Identify which cell holds the provided text, then report its [X, Y] central coordinate. 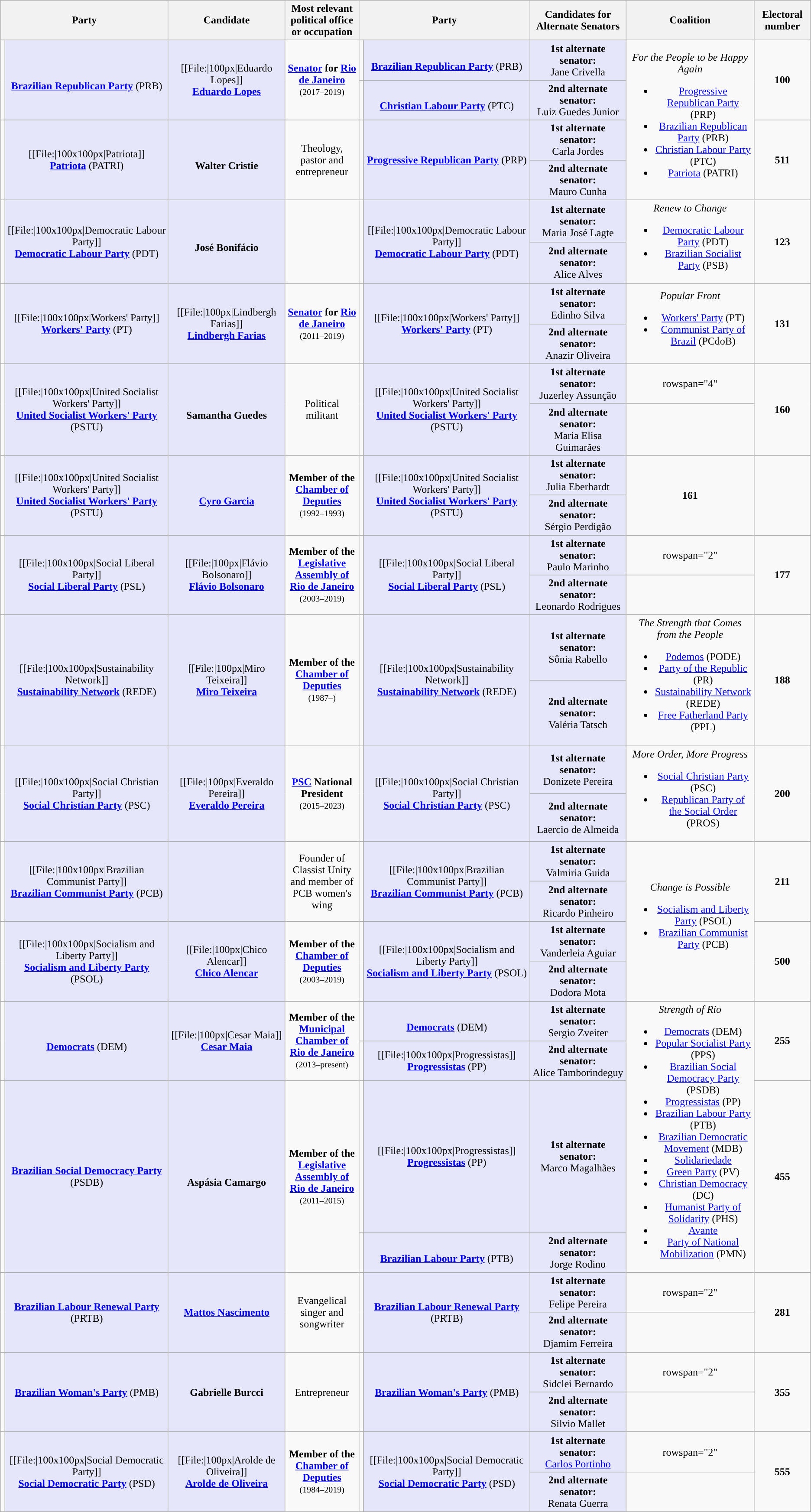
2nd alternate senator:Mauro Cunha [578, 180]
Walter Cristie [226, 160]
Brazilian Labour Party (PTB) [447, 1252]
Popular FrontWorkers' Party (PT)Communist Party of Brazil (PCdoB) [690, 324]
1st alternate senator:Paulo Marinho [578, 555]
2nd alternate senator:Ricardo Pinheiro [578, 901]
455 [782, 1177]
161 [690, 495]
1st alternate senator:Jane Crivella [578, 60]
rowspan="4" [690, 384]
Candidate [226, 20]
1st alternate senator:Donizete Pereira [578, 770]
Christian Labour Party (PTC) [447, 100]
Most relevant political office or occupation [322, 20]
Senator for Rio de Janeiro(2011–2019) [322, 324]
Cyro Garcia [226, 495]
2nd alternate senator:Valéria Tatsch [578, 713]
200 [782, 794]
[[File:|100px|Everaldo Pereira]]Everaldo Pereira [226, 794]
PSC National President(2015–2023) [322, 794]
255 [782, 1041]
Member of the Chamber of Deputies(1992–1993) [322, 495]
177 [782, 575]
Political militant [322, 409]
1st alternate senator:Sergio Zveiter [578, 1021]
Aspásia Camargo [226, 1177]
2nd alternate senator:Maria Elisa Guimarães [578, 429]
123 [782, 242]
Founder of Classist Unity and member of PCB women's wing [322, 881]
Entrepreneur [322, 1392]
1st alternate senator:Felipe Pereira [578, 1292]
2nd alternate senator:Djamim Ferreira [578, 1332]
1st alternate senator:Valmiria Guida [578, 862]
Mattos Nascimento [226, 1312]
[[File:|100x100px|Patriota]]Patriota (PATRI) [87, 160]
Member of the Municipal Chamber of Rio de Janeiro(2013–present) [322, 1041]
1st alternate senator:Sidclei Bernardo [578, 1372]
2nd alternate senator:Silvio Mallet [578, 1412]
2nd alternate senator:Sérgio Perdigão [578, 515]
Theology, pastor and entrepreneur [322, 160]
Member of the Legislative Assembly of Rio de Janeiro(2003–2019) [322, 575]
[[File:|100px|Flávio Bolsonaro]]Flávio Bolsonaro [226, 575]
[[File:|100px|Miro Teixeira]]Miro Teixeira [226, 680]
The Strength that Comes from the PeoplePodemos (PODE)Party of the Republic (PR)Sustainability Network (REDE)Free Fatherland Party (PPL) [690, 680]
2nd alternate senator:Alice Alves [578, 263]
1st alternate senator:Carla Jordes [578, 140]
1st alternate senator:Maria José Lagte [578, 221]
100 [782, 80]
Candidates for Alternate Senators [578, 20]
For the People to be Happy AgainProgressive Republican Party (PRP)Brazilian Republican Party (PRB)Christian Labour Party (PTC)Patriota (PATRI) [690, 120]
2nd alternate senator:Luiz Guedes Junior [578, 100]
Progressive Republican Party (PRP) [447, 160]
Samantha Guedes [226, 409]
2nd alternate senator:Jorge Rodino [578, 1252]
[[File:|100px|Arolde de Oliveira]]Arolde de Oliveira [226, 1472]
1st alternate senator:Vanderleia Aguiar [578, 941]
More Order, More ProgressSocial Christian Party (PSC)Republican Party of the Social Order (PROS) [690, 794]
Change is PossibleSocialism and Liberty Party (PSOL)Brazilian Communist Party (PCB) [690, 921]
500 [782, 961]
511 [782, 160]
1st alternate senator:Julia Eberhardt [578, 475]
2nd alternate senator:Anazir Oliveira [578, 344]
Coalition [690, 20]
1st alternate senator:Carlos Portinho [578, 1452]
Member of the Chamber of Deputies(1984–2019) [322, 1472]
188 [782, 680]
281 [782, 1312]
1st alternate senator:Juzerley Assunção [578, 384]
555 [782, 1472]
[[File:|100px|Eduardo Lopes]]Eduardo Lopes [226, 80]
José Bonifácio [226, 242]
2nd alternate senator:Renata Guerra [578, 1492]
Member of the Chamber of Deputies(2003–2019) [322, 961]
1st alternate senator:Sônia Rabello [578, 647]
355 [782, 1392]
Evangelical singer and songwriter [322, 1312]
2nd alternate senator:Leonardo Rodrigues [578, 595]
Member of the Legislative Assembly of Rio de Janeiro(2011–2015) [322, 1177]
Senator for Rio de Janeiro(2017–2019) [322, 80]
[[File:|100px|Lindbergh Farias]]Lindbergh Farias [226, 324]
Renew to ChangeDemocratic Labour Party (PDT)Brazilian Socialist Party (PSB) [690, 242]
2nd alternate senator:Laercio de Almeida [578, 817]
2nd alternate senator:Dodora Mota [578, 981]
[[File:|100px|Cesar Maia]]Cesar Maia [226, 1041]
2nd alternate senator:Alice Tamborindeguy [578, 1061]
Gabrielle Burcci [226, 1392]
Brazilian Social Democracy Party (PSDB) [87, 1177]
1st alternate senator:Marco Magalhães [578, 1157]
[[File:|100px|Chico Alencar]]Chico Alencar [226, 961]
160 [782, 409]
Electoral number [782, 20]
1st alternate senator:Edinho Silva [578, 304]
131 [782, 324]
Member of the Chamber of Deputies(1987–) [322, 680]
211 [782, 881]
